Find where the given text appears and provide that cell's center as (x, y) coordinate. 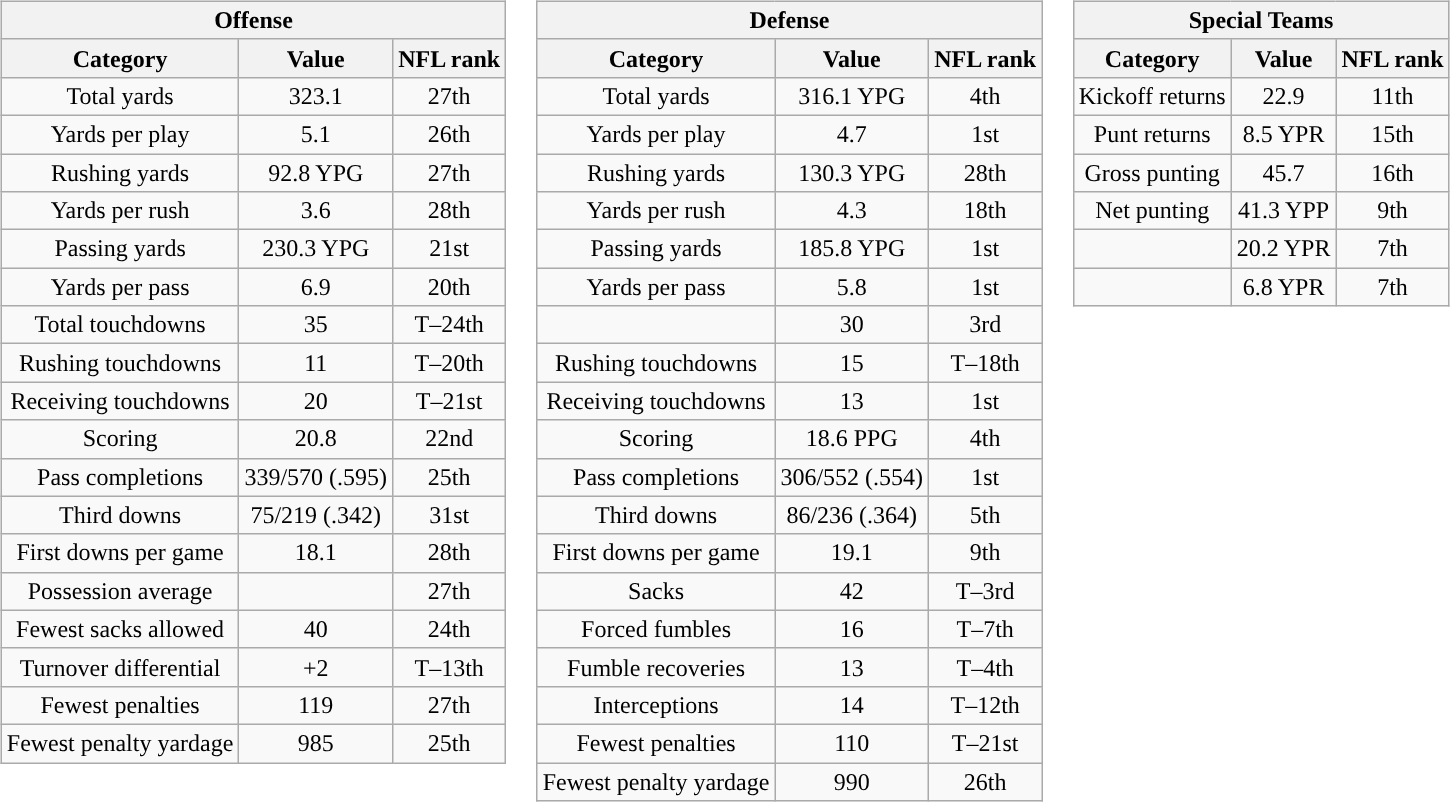
Sacks (656, 591)
230.3 YPG (316, 249)
20.2 YPR (1284, 249)
20th (450, 287)
185.8 YPG (852, 249)
Offense (253, 20)
Forced fumbles (656, 629)
990 (852, 781)
92.8 YPG (316, 173)
T–18th (986, 363)
15th (1392, 134)
Defense (789, 20)
18.6 PPG (852, 439)
11 (316, 363)
Gross punting (1152, 173)
6.9 (316, 287)
119 (316, 705)
+2 (316, 667)
15 (852, 363)
18th (986, 211)
16 (852, 629)
30 (852, 325)
5.8 (852, 287)
130.3 YPG (852, 173)
4.7 (852, 134)
T–7th (986, 629)
8.5 YPR (1284, 134)
31st (450, 515)
86/236 (.364) (852, 515)
Net punting (1152, 211)
Punt returns (1152, 134)
20.8 (316, 439)
Total touchdowns (120, 325)
T–24th (450, 325)
75/219 (.342) (316, 515)
Fumble recoveries (656, 667)
5th (986, 515)
24th (450, 629)
3rd (986, 325)
Special Teams (1261, 20)
19.1 (852, 553)
323.1 (316, 96)
Turnover differential (120, 667)
985 (316, 743)
339/570 (.595) (316, 477)
11th (1392, 96)
22.9 (1284, 96)
40 (316, 629)
316.1 YPG (852, 96)
22nd (450, 439)
42 (852, 591)
T–20th (450, 363)
45.7 (1284, 173)
T–3rd (986, 591)
T–4th (986, 667)
3.6 (316, 211)
110 (852, 743)
4.3 (852, 211)
5.1 (316, 134)
Kickoff returns (1152, 96)
41.3 YPP (1284, 211)
20 (316, 401)
16th (1392, 173)
35 (316, 325)
14 (852, 705)
Possession average (120, 591)
T–13th (450, 667)
Fewest sacks allowed (120, 629)
21st (450, 249)
T–12th (986, 705)
306/552 (.554) (852, 477)
Interceptions (656, 705)
6.8 YPR (1284, 287)
18.1 (316, 553)
